Locate the cell with the specified text and output its (X, Y) center coordinate. 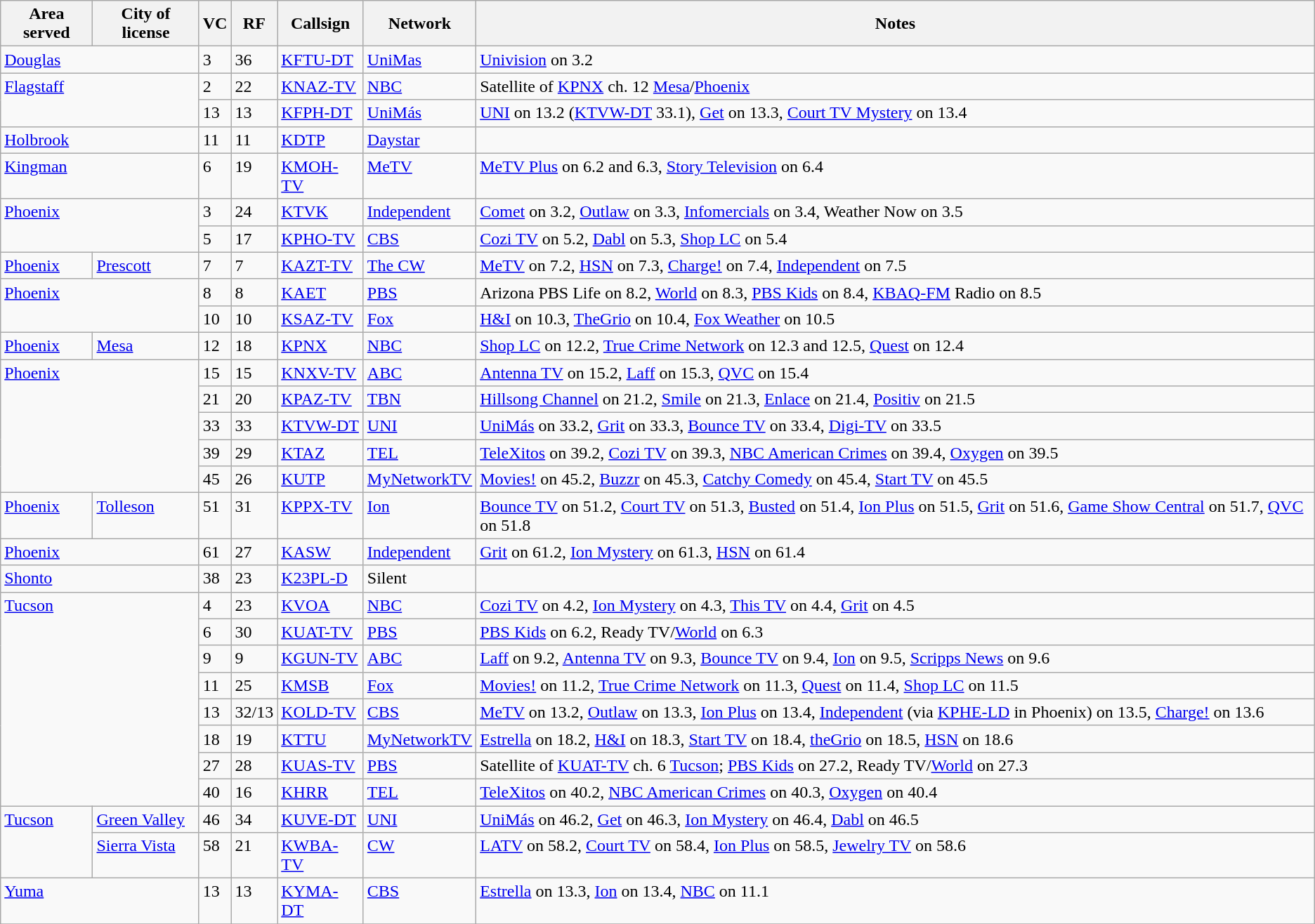
KDTP (320, 140)
39 (215, 453)
Silent (419, 579)
KYMA-DT (320, 902)
40 (215, 792)
KTVW-DT (320, 426)
Laff on 9.2, Antenna TV on 9.3, Bounce TV on 9.4, Ion on 9.5, Scripps News on 9.6 (896, 659)
Comet on 3.2, Outlaw on 3.3, Infomercials on 3.4, Weather Now on 3.5 (896, 212)
KHRR (320, 792)
Estrella on 18.2, H&I on 18.3, Start TV on 18.4, theGrio on 18.5, HSN on 18.6 (896, 739)
KUAS-TV (320, 765)
KUVE-DT (320, 819)
KGUN-TV (320, 659)
29 (254, 453)
17 (254, 239)
VC (215, 24)
Hillsong Channel on 21.2, Smile on 21.3, Enlace on 21.4, Positiv on 21.5 (896, 400)
Area served (46, 24)
24 (254, 212)
UniMás on 46.2, Get on 46.3, Ion Mystery on 46.4, Dabl on 46.5 (896, 819)
Shop LC on 12.2, True Crime Network on 12.3 and 12.5, Quest on 12.4 (896, 345)
UniMás on 33.2, Grit on 33.3, Bounce TV on 33.4, Digi-TV on 33.5 (896, 426)
30 (254, 632)
Movies! on 45.2, Buzzr on 45.3, Catchy Comedy on 45.4, Start TV on 45.5 (896, 480)
TeleXitos on 40.2, NBC American Crimes on 40.3, Oxygen on 40.4 (896, 792)
Movies! on 11.2, True Crime Network on 11.3, Quest on 11.4, Shop LC on 11.5 (896, 685)
Network (419, 24)
MeTV on 7.2, HSN on 7.3, Charge! on 7.4, Independent on 7.5 (896, 265)
28 (254, 765)
Arizona PBS Life on 8.2, World on 8.3, PBS Kids on 8.4, KBAQ-FM Radio on 8.5 (896, 292)
RF (254, 24)
Bounce TV on 51.2, Court TV on 51.3, Busted on 51.4, Ion Plus on 51.5, Grit on 51.6, Game Show Central on 51.7, QVC on 51.8 (896, 515)
Yuma (100, 902)
KMOH-TV (320, 176)
61 (215, 552)
38 (215, 579)
25 (254, 685)
KPNX (320, 345)
KASW (320, 552)
KUAT-TV (320, 632)
58 (215, 855)
32/13 (254, 712)
KOLD-TV (320, 712)
Green Valley (146, 819)
Kingman (100, 176)
KNAZ-TV (320, 86)
31 (254, 515)
KTVK (320, 212)
LATV on 58.2, Court TV on 58.4, Ion Plus on 58.5, Jewelry TV on 58.6 (896, 855)
Holbrook (100, 140)
KNXV-TV (320, 373)
36 (254, 60)
KTAZ (320, 453)
45 (215, 480)
UniMás (419, 113)
The CW (419, 265)
Prescott (146, 265)
KFTU-DT (320, 60)
KAZT-TV (320, 265)
KPAZ-TV (320, 400)
Notes (896, 24)
Tolleson (146, 515)
Cozi TV on 4.2, Ion Mystery on 4.3, This TV on 4.4, Grit on 4.5 (896, 605)
MeTV Plus on 6.2 and 6.3, Story Television on 6.4 (896, 176)
Satellite of KPNX ch. 12 Mesa/Phoenix (896, 86)
Shonto (100, 579)
KVOA (320, 605)
KMSB (320, 685)
Antenna TV on 15.2, Laff on 15.3, QVC on 15.4 (896, 373)
Callsign (320, 24)
TBN (419, 400)
CW (419, 855)
Sierra Vista (146, 855)
Ion (419, 515)
KPHO-TV (320, 239)
TeleXitos on 39.2, Cozi TV on 39.3, NBC American Crimes on 39.4, Oxygen on 39.5 (896, 453)
UniMas (419, 60)
Satellite of KUAT-TV ch. 6 Tucson; PBS Kids on 27.2, Ready TV/World on 27.3 (896, 765)
City of license (146, 24)
KUTP (320, 480)
KFPH-DT (320, 113)
PBS Kids on 6.2, Ready TV/World on 6.3 (896, 632)
KAET (320, 292)
Estrella on 13.3, Ion on 13.4, NBC on 11.1 (896, 902)
22 (254, 86)
16 (254, 792)
Mesa (146, 345)
MeTV (419, 176)
34 (254, 819)
Flagstaff (100, 100)
4 (215, 605)
Douglas (100, 60)
Univision on 3.2 (896, 60)
UNI on 13.2 (KTVW-DT 33.1), Get on 13.3, Court TV Mystery on 13.4 (896, 113)
26 (254, 480)
MeTV on 13.2, Outlaw on 13.3, Ion Plus on 13.4, Independent (via KPHE-LD in Phoenix) on 13.5, Charge! on 13.6 (896, 712)
2 (215, 86)
KSAZ-TV (320, 319)
Grit on 61.2, Ion Mystery on 61.3, HSN on 61.4 (896, 552)
H&I on 10.3, TheGrio on 10.4, Fox Weather on 10.5 (896, 319)
46 (215, 819)
Cozi TV on 5.2, Dabl on 5.3, Shop LC on 5.4 (896, 239)
12 (215, 345)
5 (215, 239)
KTTU (320, 739)
K23PL-D (320, 579)
20 (254, 400)
51 (215, 515)
KPPX-TV (320, 515)
Daystar (419, 140)
KWBA-TV (320, 855)
